Capture the cell that displays the provided text and extract its [x, y] central coordinate. 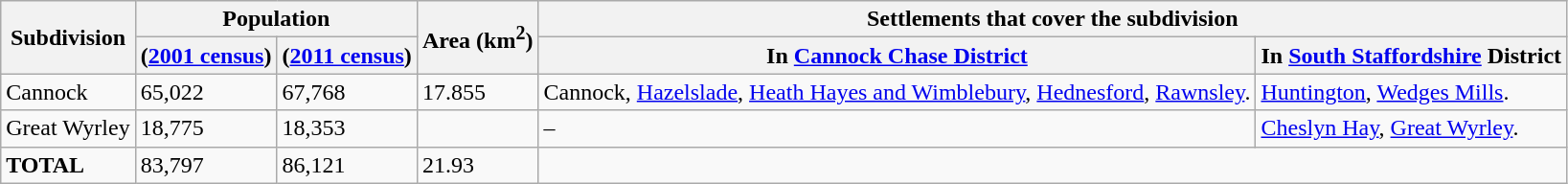
– [897, 128]
TOTAL [68, 165]
Cannock, Hazelslade, Heath Hayes and Wimblebury, Hednesford, Rawnsley. [897, 92]
65,022 [206, 92]
Subdivision [68, 37]
18,775 [206, 128]
83,797 [206, 165]
Population [276, 19]
Cannock [68, 92]
18,353 [347, 128]
Settlements that cover the subdivision [1053, 19]
Area (km2) [477, 37]
67,768 [347, 92]
(2011 census) [347, 56]
17.855 [477, 92]
Great Wyrley [68, 128]
In Cannock Chase District [897, 56]
Huntington, Wedges Mills. [1412, 92]
Cheslyn Hay, Great Wyrley. [1412, 128]
In South Staffordshire District [1412, 56]
21.93 [477, 165]
86,121 [347, 165]
(2001 census) [206, 56]
